Capture the cell that displays the provided text and extract its [x, y] central coordinate. 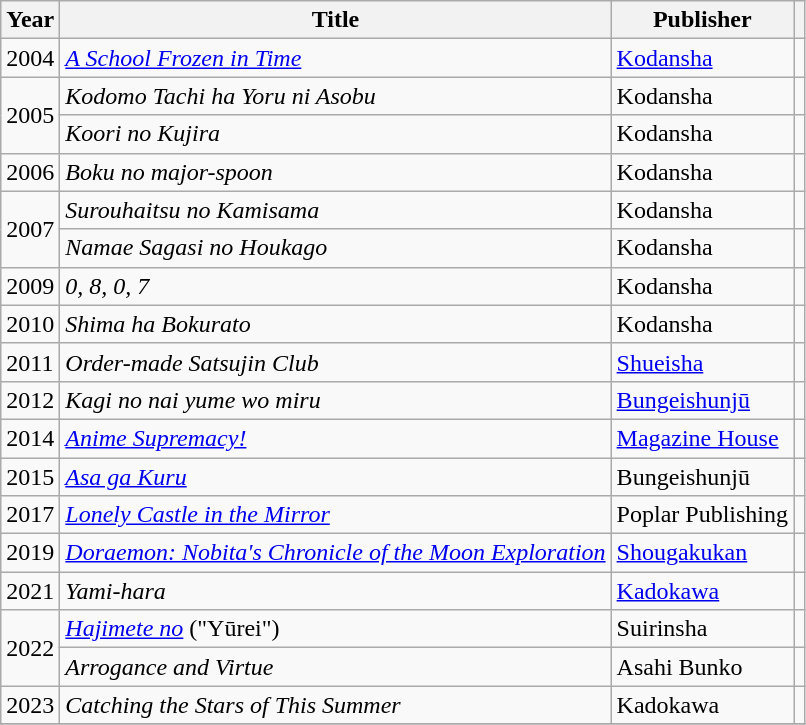
2012 [30, 400]
2015 [30, 477]
Surouhaitsu no Kamisama [336, 210]
Asahi Bunko [702, 667]
Anime Supremacy! [336, 438]
2014 [30, 438]
Koori no Kujira [336, 134]
2023 [30, 705]
Year [30, 20]
Lonely Castle in the Mirror [336, 515]
2010 [30, 324]
Order-made Satsujin Club [336, 362]
2017 [30, 515]
Boku no major-spoon [336, 172]
2019 [30, 553]
Suirinsha [702, 629]
2007 [30, 229]
Poplar Publishing [702, 515]
A School Frozen in Time [336, 58]
Kodomo Tachi ha Yoru ni Asobu [336, 96]
Hajimete no ("Yūrei") [336, 629]
Publisher [702, 20]
2022 [30, 648]
Catching the Stars of This Summer [336, 705]
2005 [30, 115]
Doraemon: Nobita's Chronicle of the Moon Exploration [336, 553]
Shima ha Bokurato [336, 324]
0, 8, 0, 7 [336, 286]
Asa ga Kuru [336, 477]
Magazine House [702, 438]
2006 [30, 172]
Shougakukan [702, 553]
2009 [30, 286]
2004 [30, 58]
Arrogance and Virtue [336, 667]
Title [336, 20]
Yami-hara [336, 591]
2011 [30, 362]
2021 [30, 591]
Namae Sagasi no Houkago [336, 248]
Kagi no nai yume wo miru [336, 400]
Shueisha [702, 362]
